Pinpoint the cell where the given text exists, returning its (x, y) midpoint coordinate. 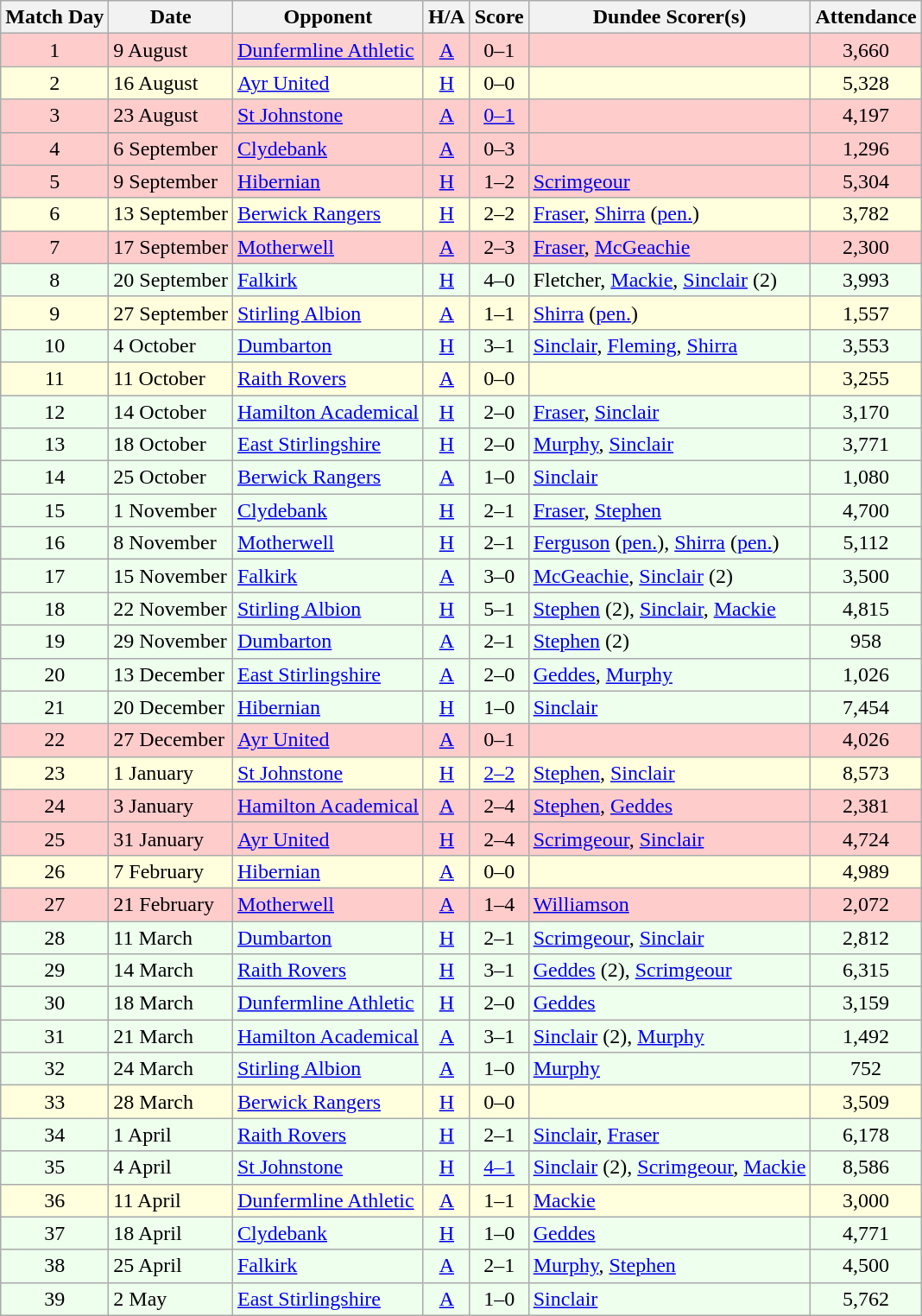
7 February (171, 871)
25 (55, 838)
18 March (171, 1003)
17 (55, 576)
Stephen (2) (670, 642)
Stephen (2), Sinclair, Mackie (670, 609)
13 December (171, 674)
38 (55, 1266)
3 January (171, 806)
21 March (171, 1036)
4,815 (866, 609)
1,026 (866, 674)
20 September (171, 280)
1,557 (866, 313)
Geddes (2), Scrimgeour (670, 971)
McGeachie, Sinclair (2) (670, 576)
1,492 (866, 1036)
2 (55, 83)
Sinclair, Fleming, Shirra (670, 345)
26 (55, 871)
4,500 (866, 1266)
Mackie (670, 1200)
25 October (171, 478)
21 February (171, 904)
2–3 (499, 247)
4 April (171, 1167)
Sinclair (2), Scrimgeour, Mackie (670, 1167)
8,573 (866, 773)
14 March (171, 971)
5,328 (866, 83)
2,072 (866, 904)
11 March (171, 937)
3,000 (866, 1200)
28 March (171, 1102)
8,586 (866, 1167)
27 December (171, 740)
4,700 (866, 510)
Opponent (328, 17)
4,724 (866, 838)
1 (55, 50)
Date (171, 17)
3,771 (866, 445)
25 April (171, 1266)
35 (55, 1167)
Shirra (pen.) (670, 313)
4–0 (499, 280)
0–3 (499, 149)
Fraser, Shirra (pen.) (670, 214)
3,553 (866, 345)
3,255 (866, 378)
Murphy, Sinclair (670, 445)
19 (55, 642)
4,989 (866, 871)
20 December (171, 707)
3,500 (866, 576)
9 (55, 313)
22 November (171, 609)
5,112 (866, 543)
29 November (171, 642)
18 April (171, 1233)
32 (55, 1069)
11 October (171, 378)
Ferguson (pen.), Shirra (pen.) (670, 543)
8 November (171, 543)
15 (55, 510)
2,812 (866, 937)
Fraser, Stephen (670, 510)
Sinclair, Fraser (670, 1135)
36 (55, 1200)
4–1 (499, 1167)
5,304 (866, 181)
Dundee Scorer(s) (670, 17)
Sinclair (2), Murphy (670, 1036)
14 (55, 478)
1–2 (499, 181)
7 (55, 247)
5–1 (499, 609)
3–0 (499, 576)
5,762 (866, 1299)
33 (55, 1102)
Match Day (55, 17)
6 September (171, 149)
23 (55, 773)
Stephen, Sinclair (670, 773)
11 (55, 378)
29 (55, 971)
Score (499, 17)
39 (55, 1299)
20 (55, 674)
27 September (171, 313)
10 (55, 345)
30 (55, 1003)
6,315 (866, 971)
16 (55, 543)
24 March (171, 1069)
15 November (171, 576)
Murphy (670, 1069)
9 August (171, 50)
23 August (171, 116)
13 September (171, 214)
31 (55, 1036)
4 (55, 149)
3,170 (866, 412)
3,159 (866, 1003)
17 September (171, 247)
2,300 (866, 247)
11 April (171, 1200)
31 January (171, 838)
4,771 (866, 1233)
7,454 (866, 707)
12 (55, 412)
Stephen, Geddes (670, 806)
3 (55, 116)
18 October (171, 445)
9 September (171, 181)
16 August (171, 83)
14 October (171, 412)
3,993 (866, 280)
Fraser, McGeachie (670, 247)
Fletcher, Mackie, Sinclair (2) (670, 280)
4,197 (866, 116)
1,080 (866, 478)
28 (55, 937)
1 November (171, 510)
34 (55, 1135)
Murphy, Stephen (670, 1266)
Geddes, Murphy (670, 674)
37 (55, 1233)
18 (55, 609)
Attendance (866, 17)
13 (55, 445)
Williamson (670, 904)
1 April (171, 1135)
958 (866, 642)
3,782 (866, 214)
3,509 (866, 1102)
5 (55, 181)
8 (55, 280)
1–4 (499, 904)
Scrimgeour (670, 181)
1 January (171, 773)
6,178 (866, 1135)
Fraser, Sinclair (670, 412)
6 (55, 214)
2,381 (866, 806)
H/A (446, 17)
27 (55, 904)
752 (866, 1069)
1,296 (866, 149)
3,660 (866, 50)
22 (55, 740)
2 May (171, 1299)
4 October (171, 345)
21 (55, 707)
24 (55, 806)
4,026 (866, 740)
